Identify which cell holds the provided text, then report its (x, y) central coordinate. 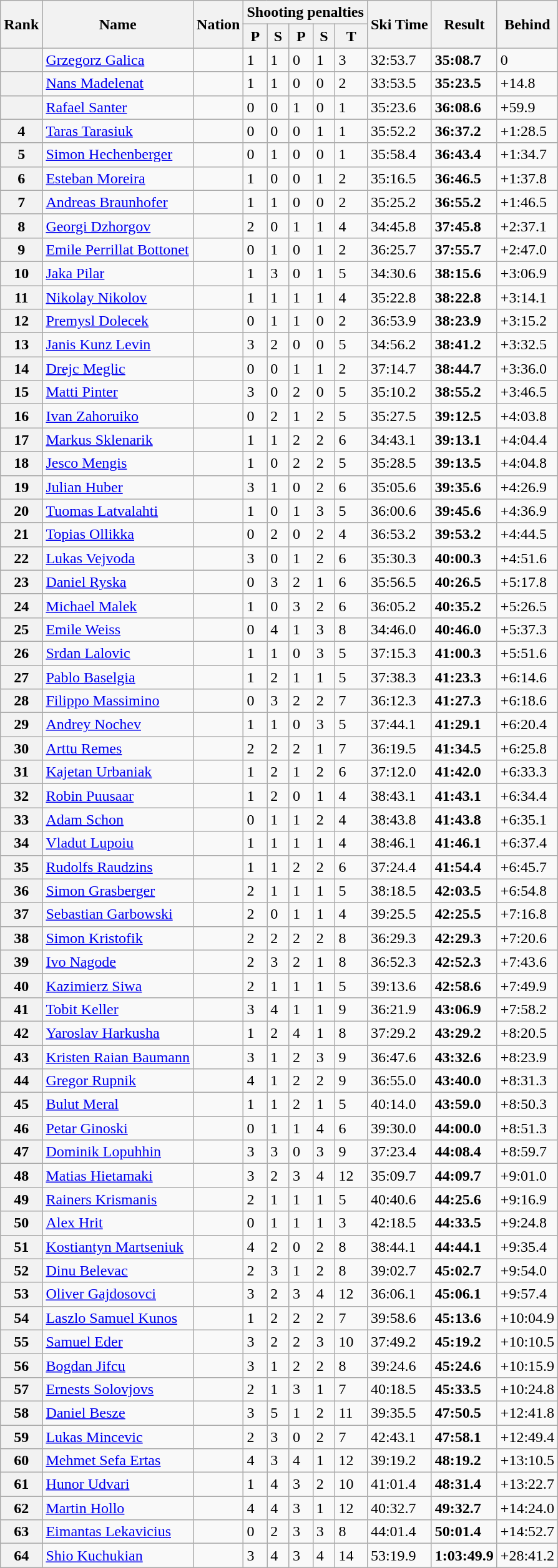
+10:10.5 (527, 1342)
39:13.1 (464, 440)
Tuomas Latvalahti (118, 511)
45:06.1 (464, 1294)
39:24.6 (399, 1365)
+8:50.3 (527, 1105)
+10:04.9 (527, 1318)
Simon Hechenberger (118, 155)
36:08.6 (464, 107)
42:58.6 (464, 985)
39:35.6 (464, 487)
61 (21, 1484)
41:42.0 (464, 772)
43 (21, 1057)
42:18.5 (399, 1223)
36:43.4 (464, 155)
49 (21, 1199)
+4:04.8 (527, 463)
+6:20.4 (527, 725)
37 (21, 914)
37:15.3 (399, 653)
43:32.6 (464, 1057)
18 (21, 463)
+9:57.4 (527, 1294)
+4:03.8 (527, 416)
43:06.9 (464, 1009)
38:15.6 (464, 273)
45:19.2 (464, 1342)
Gregor Rupnik (118, 1081)
35:30.3 (399, 558)
63 (21, 1532)
Pablo Baselgia (118, 677)
Topias Ollikka (118, 535)
+9:24.8 (527, 1223)
38:43.8 (399, 820)
Andrey Nochev (118, 725)
42:03.5 (464, 891)
+2:37.1 (527, 226)
26 (21, 653)
38:41.2 (464, 345)
35:25.2 (399, 202)
Janis Kunz Levin (118, 345)
35:22.8 (399, 298)
47 (21, 1152)
44:01.4 (399, 1532)
38:46.1 (399, 843)
Daniel Ryska (118, 582)
41:46.1 (464, 843)
Grzegorz Galica (118, 60)
37:24.4 (399, 867)
Robin Puusaar (118, 796)
51 (21, 1247)
36 (21, 891)
+9:35.4 (527, 1247)
29 (21, 725)
41:01.4 (399, 1484)
57 (21, 1389)
37:45.8 (464, 226)
+8:51.3 (527, 1128)
+3:36.0 (527, 369)
Matias Hietamaki (118, 1176)
+1:37.8 (527, 178)
Dominik Lopuhhin (118, 1152)
Drejc Meglic (118, 369)
45:33.5 (464, 1389)
35:28.5 (399, 463)
37:38.3 (399, 677)
Vladut Lupoiu (118, 843)
+5:26.5 (527, 606)
48:31.4 (464, 1484)
36:00.6 (399, 511)
19 (21, 487)
39:02.7 (399, 1270)
34:43.1 (399, 440)
Simon Grasberger (118, 891)
45:02.7 (464, 1270)
35:52.2 (399, 131)
64 (21, 1556)
36:53.2 (399, 535)
+7:49.9 (527, 985)
+59.9 (527, 107)
+9:01.0 (527, 1176)
45 (21, 1105)
+6:33.3 (527, 772)
40:18.5 (399, 1389)
27 (21, 677)
37:49.2 (399, 1342)
40:00.3 (464, 558)
36:55.0 (399, 1081)
39:58.6 (399, 1318)
50:01.4 (464, 1532)
+6:14.6 (527, 677)
41 (21, 1009)
15 (21, 392)
+10:24.8 (527, 1389)
24 (21, 606)
+5:17.8 (527, 582)
Lukas Vejvoda (118, 558)
31 (21, 772)
42:25.5 (464, 914)
Samuel Eder (118, 1342)
+14:24.0 (527, 1508)
35 (21, 867)
Martin Hollo (118, 1508)
44:33.5 (464, 1223)
+3:46.5 (527, 392)
36:37.2 (464, 131)
35:58.4 (399, 155)
37:14.7 (399, 369)
+9:54.0 (527, 1270)
17 (21, 440)
39 (21, 962)
36:46.5 (464, 178)
Taras Tarasiuk (118, 131)
35:23.6 (399, 107)
36:29.3 (399, 938)
+8:31.3 (527, 1081)
+5:37.3 (527, 629)
Julian Huber (118, 487)
41:54.4 (464, 867)
35:27.5 (399, 416)
Adam Schon (118, 820)
+4:04.4 (527, 440)
32:53.7 (399, 60)
Bogdan Jifcu (118, 1365)
42:43.1 (399, 1436)
36:47.6 (399, 1057)
40:35.2 (464, 606)
38:55.2 (464, 392)
39:53.2 (464, 535)
Shio Kuchukian (118, 1556)
32 (21, 796)
Michael Malek (118, 606)
39:12.5 (464, 416)
13 (21, 345)
Emile Perrillat Bottonet (118, 249)
39:45.6 (464, 511)
Rank (21, 24)
Bulut Meral (118, 1105)
Mehmet Sefa Ertas (118, 1461)
37:44.1 (399, 725)
+13:10.5 (527, 1461)
36:25.7 (399, 249)
42:29.3 (464, 938)
48 (21, 1176)
+9:16.9 (527, 1199)
Rainers Krismanis (118, 1199)
36:52.3 (399, 962)
+8:59.7 (527, 1152)
+5:51.6 (527, 653)
Yaroslav Harkusha (118, 1033)
39:25.5 (399, 914)
16 (21, 416)
35:23.5 (464, 84)
38:22.8 (464, 298)
42:52.3 (464, 962)
+6:54.8 (527, 891)
Hunor Udvari (118, 1484)
43:40.0 (464, 1081)
Matti Pinter (118, 392)
+13:22.7 (527, 1484)
45:24.6 (464, 1365)
53:19.9 (399, 1556)
+6:25.8 (527, 748)
38 (21, 938)
Petar Ginoski (118, 1128)
39:13.6 (399, 985)
35:10.2 (399, 392)
35:08.7 (464, 60)
+12:49.4 (527, 1436)
60 (21, 1461)
28 (21, 701)
41:34.5 (464, 748)
39:35.5 (399, 1413)
+3:15.2 (527, 321)
43:29.2 (464, 1033)
55 (21, 1342)
44:25.6 (464, 1199)
30 (21, 748)
+7:20.6 (527, 938)
33:53.5 (399, 84)
39:19.2 (399, 1461)
Markus Sklenarik (118, 440)
Jaka Pilar (118, 273)
38:44.7 (464, 369)
52 (21, 1270)
44 (21, 1081)
Eimantas Lekavicius (118, 1532)
38:18.5 (399, 891)
Lukas Mincevic (118, 1436)
40:32.7 (399, 1508)
40 (21, 985)
44:08.4 (464, 1152)
56 (21, 1365)
36:12.3 (399, 701)
53 (21, 1294)
Nation (218, 24)
+7:43.6 (527, 962)
37:12.0 (399, 772)
54 (21, 1318)
38:43.1 (399, 796)
38:44.1 (399, 1247)
34:30.6 (399, 273)
+1:46.5 (527, 202)
T (351, 36)
Kostiantyn Martseniuk (118, 1247)
Esteban Moreira (118, 178)
25 (21, 629)
43:59.0 (464, 1105)
Srdan Lalovic (118, 653)
Kajetan Urbaniak (118, 772)
33 (21, 820)
44:00.0 (464, 1128)
41:43.8 (464, 820)
47:50.5 (464, 1413)
+4:51.6 (527, 558)
41:00.3 (464, 653)
34:45.8 (399, 226)
Ivan Zahoruiko (118, 416)
20 (21, 511)
42 (21, 1033)
Name (118, 24)
+1:34.7 (527, 155)
Nans Madelenat (118, 84)
+3:32.5 (527, 345)
+7:58.2 (527, 1009)
41:43.1 (464, 796)
Oliver Gajdosovci (118, 1294)
Rafael Santer (118, 107)
39:13.5 (464, 463)
Dinu Belevac (118, 1270)
35:09.7 (399, 1176)
Kazimierz Siwa (118, 985)
58 (21, 1413)
35:05.6 (399, 487)
Simon Kristofik (118, 938)
59 (21, 1436)
+10:15.9 (527, 1365)
Emile Weiss (118, 629)
39:30.0 (399, 1128)
35:56.5 (399, 582)
34 (21, 843)
Ernests Solovjovs (118, 1389)
47:58.1 (464, 1436)
+6:34.4 (527, 796)
36:19.5 (399, 748)
44:09.7 (464, 1176)
34:46.0 (399, 629)
Andreas Braunhofer (118, 202)
Sebastian Garbowski (118, 914)
Behind (527, 24)
Jesco Mengis (118, 463)
+4:36.9 (527, 511)
45:13.6 (464, 1318)
Alex Hrit (118, 1223)
40:14.0 (399, 1105)
40:26.5 (464, 582)
+4:26.9 (527, 487)
+4:44.5 (527, 535)
62 (21, 1508)
Daniel Besze (118, 1413)
Ski Time (399, 24)
Kristen Raian Baumann (118, 1057)
Arttu Remes (118, 748)
22 (21, 558)
+14.8 (527, 84)
Nikolay Nikolov (118, 298)
Shooting penalties (305, 12)
+8:20.5 (527, 1033)
Laszlo Samuel Kunos (118, 1318)
Rudolfs Raudzins (118, 867)
Filippo Massimino (118, 701)
+14:52.7 (527, 1532)
36:53.9 (399, 321)
Tobit Keller (118, 1009)
38:23.9 (464, 321)
+12:41.8 (527, 1413)
+8:23.9 (527, 1057)
41:29.1 (464, 725)
34:56.2 (399, 345)
Result (464, 24)
Premysl Dolecek (118, 321)
23 (21, 582)
36:06.1 (399, 1294)
+28:41.2 (527, 1556)
50 (21, 1223)
36:55.2 (464, 202)
41:27.3 (464, 701)
44:44.1 (464, 1247)
36:05.2 (399, 606)
37:55.7 (464, 249)
+3:14.1 (527, 298)
41:23.3 (464, 677)
+1:28.5 (527, 131)
35:16.5 (399, 178)
36:21.9 (399, 1009)
40:46.0 (464, 629)
46 (21, 1128)
37:29.2 (399, 1033)
40:40.6 (399, 1199)
+3:06.9 (527, 273)
21 (21, 535)
+6:35.1 (527, 820)
+6:37.4 (527, 843)
48:19.2 (464, 1461)
49:32.7 (464, 1508)
Georgi Dzhorgov (118, 226)
+6:45.7 (527, 867)
1:03:49.9 (464, 1556)
+6:18.6 (527, 701)
+7:16.8 (527, 914)
+2:47.0 (527, 249)
37:23.4 (399, 1152)
Ivo Nagode (118, 962)
